Find where the given text appears and provide that cell's center as (x, y) coordinate. 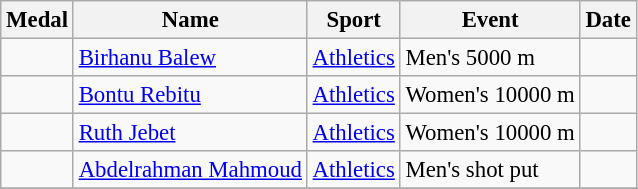
Name (190, 20)
Sport (354, 20)
Bontu Rebitu (190, 95)
Medal (38, 20)
Abdelrahman Mahmoud (190, 170)
Ruth Jebet (190, 133)
Men's 5000 m (490, 58)
Event (490, 20)
Men's shot put (490, 170)
Birhanu Balew (190, 58)
Date (608, 20)
